Identify which cell holds the provided text, then report its (X, Y) central coordinate. 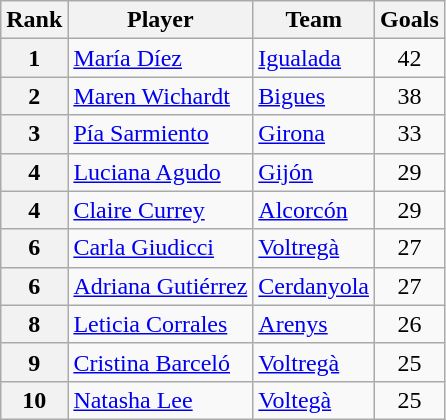
Pía Sarmiento (160, 134)
3 (34, 134)
Leticia Corrales (160, 324)
1 (34, 58)
38 (410, 96)
Team (314, 20)
Girona (314, 134)
Rank (34, 20)
33 (410, 134)
Gijón (314, 172)
10 (34, 400)
Voltegà (314, 400)
Claire Currey (160, 210)
8 (34, 324)
2 (34, 96)
Goals (410, 20)
Cristina Barceló (160, 362)
Carla Giudicci (160, 248)
Player (160, 20)
Cerdanyola (314, 286)
42 (410, 58)
Bigues (314, 96)
Luciana Agudo (160, 172)
Adriana Gutiérrez (160, 286)
María Díez (160, 58)
9 (34, 362)
26 (410, 324)
Alcorcón (314, 210)
Natasha Lee (160, 400)
Igualada (314, 58)
Maren Wichardt (160, 96)
Arenys (314, 324)
